For the text-containing cell, return its midpoint in [X, Y] coordinate format. 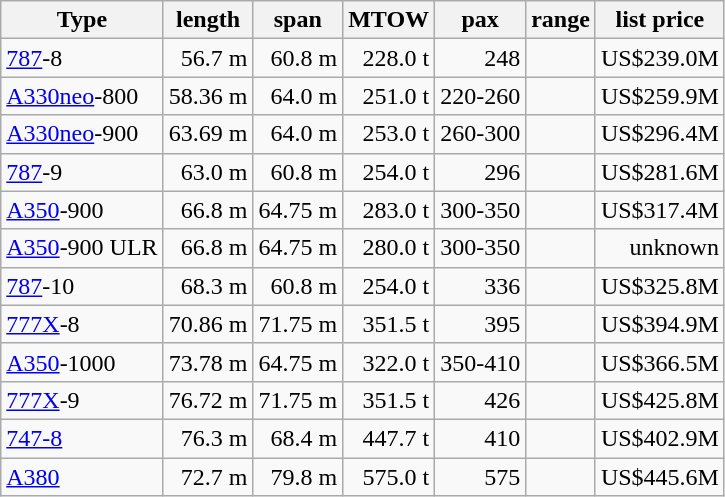
US$445.6M [660, 477]
575 [480, 477]
US$259.9M [660, 96]
63.0 m [208, 172]
58.36 m [208, 96]
A350-900 ULR [82, 248]
A330neo-800 [82, 96]
A330neo-900 [82, 134]
76.3 m [208, 438]
79.8 m [298, 477]
777X-9 [82, 400]
575.0 t [389, 477]
283.0 t [389, 210]
72.7 m [208, 477]
US$325.8M [660, 286]
787-8 [82, 58]
322.0 t [389, 362]
296 [480, 172]
A380 [82, 477]
747-8 [82, 438]
220-260 [480, 96]
MTOW [389, 20]
447.7 t [389, 438]
US$366.5M [660, 362]
A350-900 [82, 210]
US$425.8M [660, 400]
410 [480, 438]
56.7 m [208, 58]
336 [480, 286]
73.78 m [208, 362]
US$281.6M [660, 172]
US$317.4M [660, 210]
777X-8 [82, 324]
US$239.0M [660, 58]
70.86 m [208, 324]
Type [82, 20]
248 [480, 58]
787-10 [82, 286]
unknown [660, 248]
US$394.9M [660, 324]
76.72 m [208, 400]
395 [480, 324]
228.0 t [389, 58]
pax [480, 20]
253.0 t [389, 134]
US$296.4M [660, 134]
68.4 m [298, 438]
span [298, 20]
68.3 m [208, 286]
251.0 t [389, 96]
280.0 t [389, 248]
range [561, 20]
787-9 [82, 172]
63.69 m [208, 134]
US$402.9M [660, 438]
list price [660, 20]
length [208, 20]
A350-1000 [82, 362]
426 [480, 400]
350-410 [480, 362]
260-300 [480, 134]
